Scan for the cell matching the given text and deliver its [X, Y] coordinate at center. 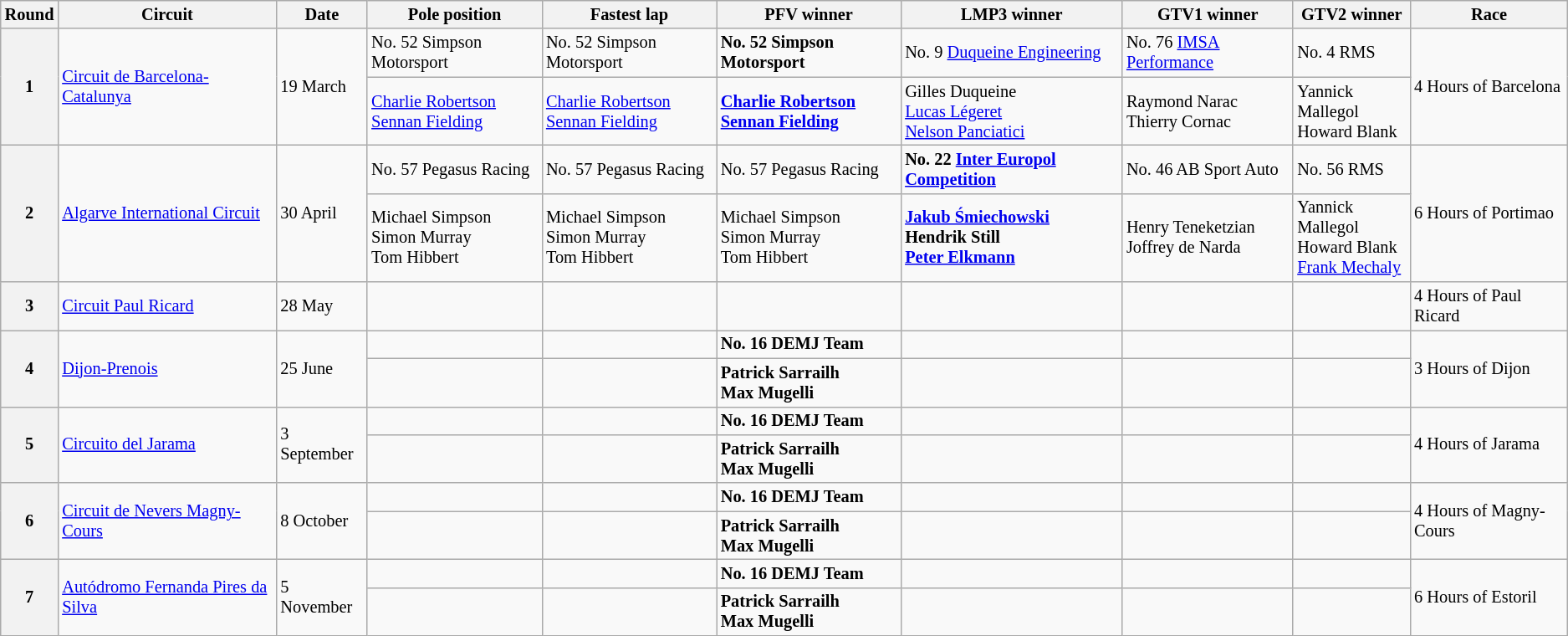
No. 9 Duqueine Engineering [1012, 53]
6 Hours of Portimao [1489, 213]
Circuit Paul Ricard [167, 306]
No. 56 RMS [1351, 169]
Yannick Mallegol Howard Blank Frank Mechaly [1351, 238]
3 [30, 306]
4 Hours of Magny-Cours [1489, 521]
5 November [321, 598]
Yannick Mallegol Howard Blank [1351, 111]
19 March [321, 87]
Dijon-Prenois [167, 368]
6 Hours of Estoril [1489, 598]
4 Hours of Jarama [1489, 445]
Gilles Duqueine Lucas Légeret Nelson Panciatici [1012, 111]
4 [30, 368]
Fastest lap [629, 14]
No. 76 IMSA Performance [1208, 53]
Jakub Śmiechowski Hendrik Still Peter Elkmann [1012, 238]
Circuito del Jarama [167, 445]
GTV2 winner [1351, 14]
28 May [321, 306]
Raymond Narac Thierry Cornac [1208, 111]
5 [30, 445]
1 [30, 87]
No. 22 Inter Europol Competition [1012, 169]
Circuit [167, 14]
2 [30, 213]
25 June [321, 368]
7 [30, 598]
4 Hours of Barcelona [1489, 87]
Henry Teneketzian Joffrey de Narda [1208, 238]
Circuit de Nevers Magny-Cours [167, 521]
8 October [321, 521]
No. 4 RMS [1351, 53]
Algarve International Circuit [167, 213]
Pole position [455, 14]
Round [30, 14]
Race [1489, 14]
6 [30, 521]
Circuit de Barcelona-Catalunya [167, 87]
LMP3 winner [1012, 14]
3 Hours of Dijon [1489, 368]
4 Hours of Paul Ricard [1489, 306]
GTV1 winner [1208, 14]
3 September [321, 445]
No. 46 AB Sport Auto [1208, 169]
PFV winner [809, 14]
Date [321, 14]
30 April [321, 213]
Autódromo Fernanda Pires da Silva [167, 598]
